Scan for the cell matching the given text and deliver its [x, y] coordinate at center. 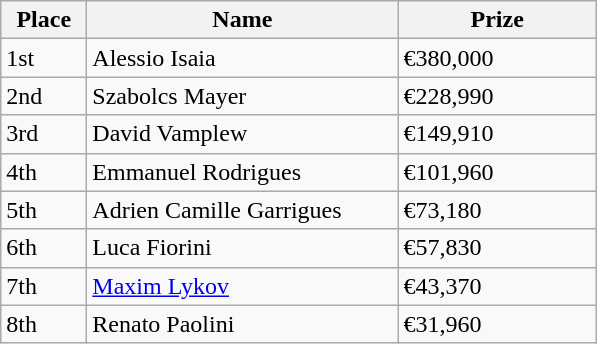
Adrien Camille Garrigues [242, 210]
€380,000 [498, 58]
Luca Fiorini [242, 248]
Name [242, 20]
David Vamplew [242, 134]
€43,370 [498, 286]
€101,960 [498, 172]
€73,180 [498, 210]
€57,830 [498, 248]
2nd [44, 96]
€31,960 [498, 324]
Szabolcs Mayer [242, 96]
8th [44, 324]
Prize [498, 20]
Place [44, 20]
7th [44, 286]
Emmanuel Rodrigues [242, 172]
Alessio Isaia [242, 58]
€228,990 [498, 96]
Maxim Lykov [242, 286]
3rd [44, 134]
Renato Paolini [242, 324]
4th [44, 172]
1st [44, 58]
€149,910 [498, 134]
5th [44, 210]
6th [44, 248]
